Extract the (x, y) coordinate from the center of the cell holding the provided text.  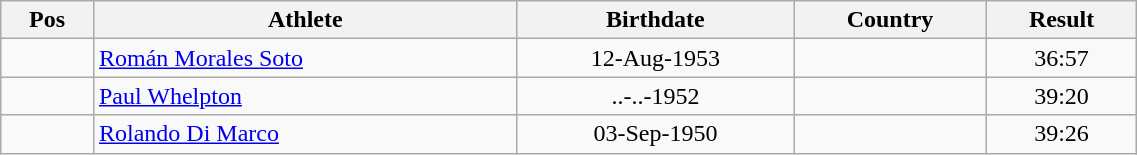
39:20 (1062, 96)
39:26 (1062, 134)
36:57 (1062, 58)
Athlete (305, 20)
Román Morales Soto (305, 58)
Pos (48, 20)
Birthdate (656, 20)
Rolando Di Marco (305, 134)
Paul Whelpton (305, 96)
12-Aug-1953 (656, 58)
03-Sep-1950 (656, 134)
Result (1062, 20)
..-..-1952 (656, 96)
Country (890, 20)
